Search for the cell housing the specified text and yield its (x, y) center coordinate. 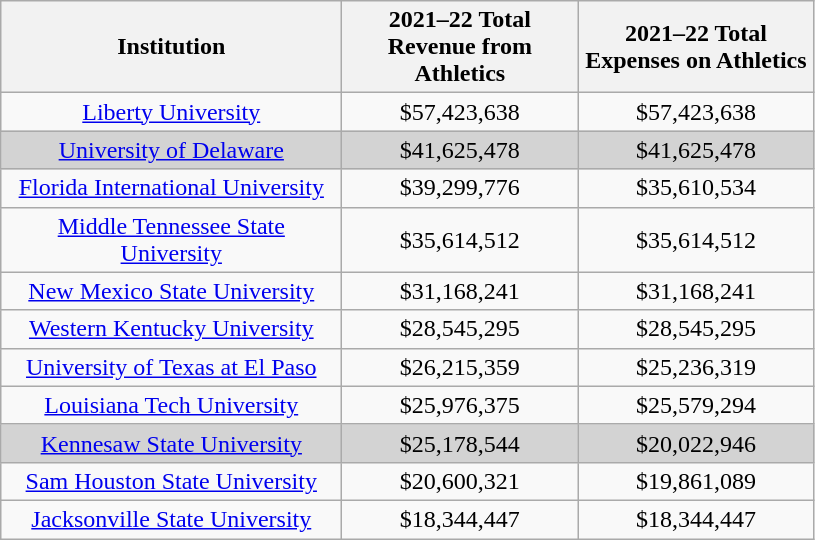
$39,299,776 (460, 188)
Jacksonville State University (172, 519)
Middle Tennessee State University (172, 240)
$25,236,319 (696, 367)
$19,861,089 (696, 481)
$25,579,294 (696, 405)
2021–22 Total Revenue from Athletics (460, 47)
2021–22 Total Expenses on Athletics (696, 47)
Institution (172, 47)
New Mexico State University (172, 291)
$25,976,375 (460, 405)
University of Delaware (172, 150)
Western Kentucky University (172, 329)
$35,610,534 (696, 188)
$26,215,359 (460, 367)
Kennesaw State University (172, 443)
Liberty University (172, 112)
Louisiana Tech University (172, 405)
$25,178,544 (460, 443)
University of Texas at El Paso (172, 367)
$20,600,321 (460, 481)
$20,022,946 (696, 443)
Sam Houston State University (172, 481)
Florida International University (172, 188)
